Output the (x, y) coordinate of the center of the cell containing the given text.  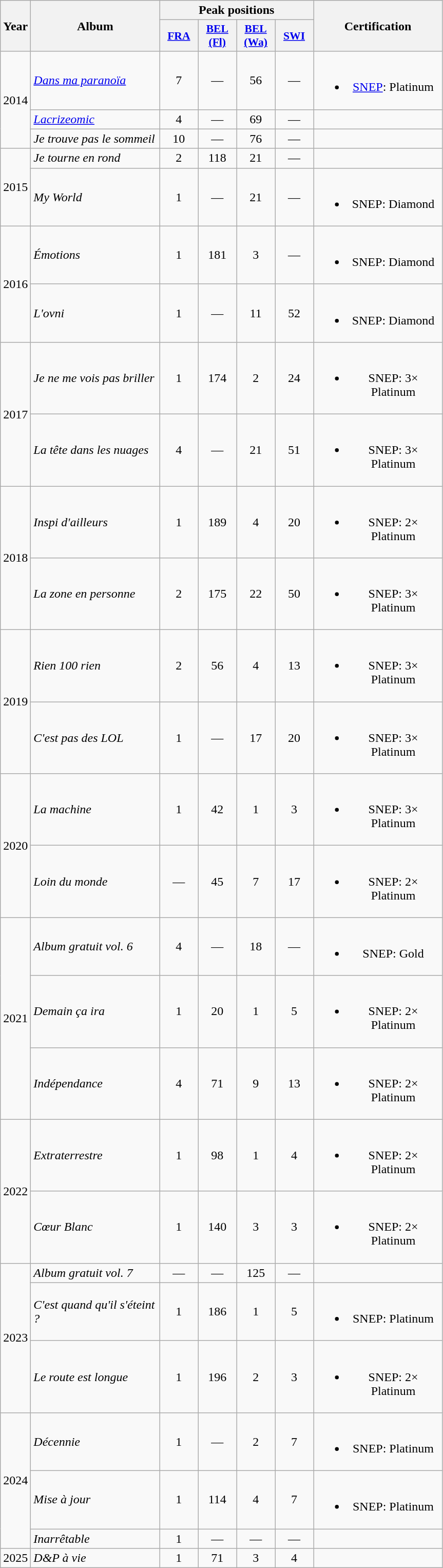
Dans ma paranoïa (95, 80)
2021 (15, 1019)
My World (95, 197)
174 (218, 378)
D&P à vie (95, 1558)
Émotions (95, 255)
Le route est longue (95, 1376)
189 (218, 522)
9 (256, 1083)
FRA (179, 36)
2025 (15, 1558)
42 (218, 810)
45 (218, 882)
Mise à jour (95, 1499)
186 (218, 1311)
76 (256, 139)
La machine (95, 810)
Album gratuit vol. 7 (95, 1273)
La tête dans les nuages (95, 450)
11 (256, 313)
140 (218, 1227)
Album (95, 26)
118 (218, 158)
Décennie (95, 1442)
La zone en personne (95, 594)
125 (256, 1273)
2020 (15, 846)
22 (256, 594)
52 (295, 313)
Cœur Blanc (95, 1227)
2016 (15, 284)
2024 (15, 1480)
24 (295, 378)
50 (295, 594)
Album gratuit vol. 6 (95, 947)
98 (218, 1155)
2017 (15, 414)
Je tourne en rond (95, 158)
Loin du monde (95, 882)
Extraterrestre (95, 1155)
181 (218, 255)
BEL(Fl) (218, 36)
196 (218, 1376)
2015 (15, 187)
Je trouve pas le sommeil (95, 139)
51 (295, 450)
L'ovni (95, 313)
69 (256, 119)
Inarrêtable (95, 1539)
SWI (295, 36)
SNEP: Gold (378, 947)
C'est pas des LOL (95, 738)
Peak positions (237, 10)
18 (256, 947)
Lacrizeomic (95, 119)
C'est quand qu'il s'éteint ? (95, 1311)
2018 (15, 558)
2022 (15, 1191)
2023 (15, 1338)
Inspi d'ailleurs (95, 522)
2019 (15, 702)
Indépendance (95, 1083)
2014 (15, 100)
10 (179, 139)
Demain ça ira (95, 1011)
175 (218, 594)
Certification (378, 26)
Rien 100 rien (95, 666)
114 (218, 1499)
BEL(Wa) (256, 36)
Je ne me vois pas briller (95, 378)
Year (15, 26)
